Search for the cell housing the specified text and yield its (x, y) center coordinate. 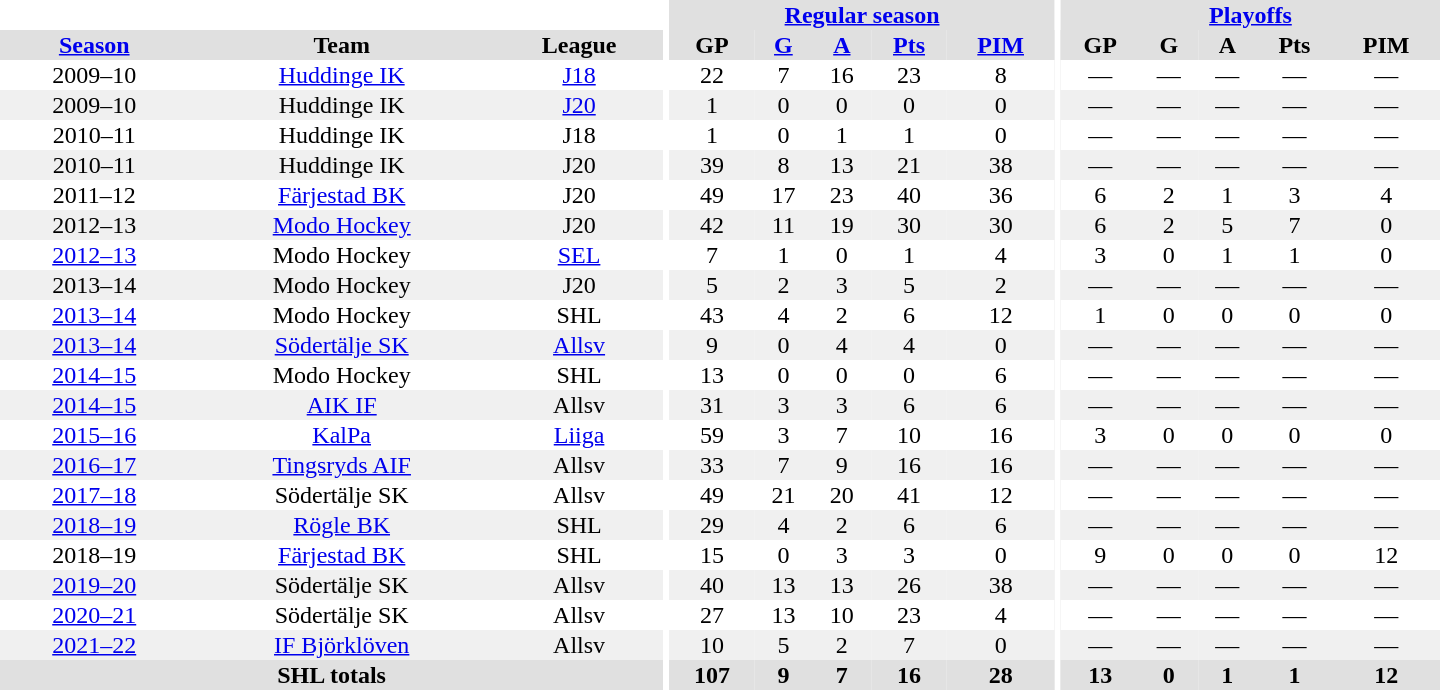
2019–20 (94, 585)
20 (842, 495)
26 (909, 585)
AIK IF (342, 405)
59 (712, 435)
2015–16 (94, 435)
33 (712, 465)
41 (909, 495)
39 (712, 165)
29 (712, 525)
2021–22 (94, 645)
15 (712, 555)
KalPa (342, 435)
42 (712, 225)
IF Björklöven (342, 645)
22 (712, 75)
Team (342, 45)
28 (1001, 675)
2017–18 (94, 495)
SEL (579, 255)
2020–21 (94, 615)
2011–12 (94, 195)
17 (783, 195)
27 (712, 615)
11 (783, 225)
Regular season (862, 15)
Season (94, 45)
19 (842, 225)
Playoffs (1250, 15)
2016–17 (94, 465)
League (579, 45)
43 (712, 315)
Liiga (579, 435)
31 (712, 405)
SHL totals (332, 675)
Rögle BK (342, 525)
107 (712, 675)
36 (1001, 195)
Tingsryds AIF (342, 465)
